Capture the cell that displays the provided text and extract its [x, y] central coordinate. 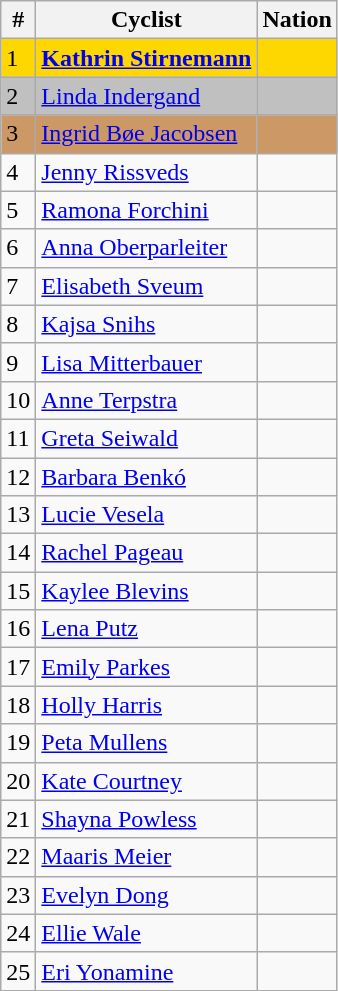
Evelyn Dong [146, 895]
Ingrid Bøe Jacobsen [146, 134]
10 [18, 400]
Jenny Rissveds [146, 172]
23 [18, 895]
Kajsa Snihs [146, 324]
14 [18, 553]
Kaylee Blevins [146, 591]
Anne Terpstra [146, 400]
Lucie Vesela [146, 515]
8 [18, 324]
Kate Courtney [146, 781]
24 [18, 933]
Lisa Mitterbauer [146, 362]
3 [18, 134]
Lena Putz [146, 629]
21 [18, 819]
7 [18, 286]
16 [18, 629]
Holly Harris [146, 705]
22 [18, 857]
# [18, 20]
9 [18, 362]
Anna Oberparleiter [146, 248]
Barbara Benkó [146, 477]
4 [18, 172]
Greta Seiwald [146, 438]
2 [18, 96]
Cyclist [146, 20]
Maaris Meier [146, 857]
15 [18, 591]
20 [18, 781]
Kathrin Stirnemann [146, 58]
Ramona Forchini [146, 210]
12 [18, 477]
19 [18, 743]
13 [18, 515]
Elisabeth Sveum [146, 286]
Peta Mullens [146, 743]
6 [18, 248]
1 [18, 58]
25 [18, 971]
5 [18, 210]
Rachel Pageau [146, 553]
11 [18, 438]
Shayna Powless [146, 819]
Eri Yonamine [146, 971]
Ellie Wale [146, 933]
Linda Indergand [146, 96]
Nation [297, 20]
Emily Parkes [146, 667]
17 [18, 667]
18 [18, 705]
